Output the [x, y] coordinate of the center of the cell containing the given text.  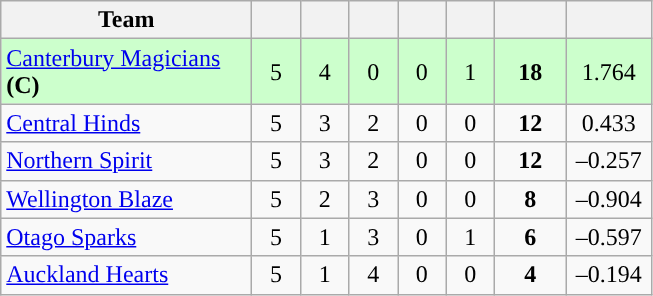
18 [530, 72]
Otago Sparks [126, 237]
–0.904 [609, 199]
1.764 [609, 72]
6 [530, 237]
Auckland Hearts [126, 275]
Wellington Blaze [126, 199]
Northern Spirit [126, 161]
–0.257 [609, 161]
–0.194 [609, 275]
0.433 [609, 123]
Team [126, 20]
Canterbury Magicians (C) [126, 72]
–0.597 [609, 237]
8 [530, 199]
Central Hinds [126, 123]
